Provide the (x, y) coordinate of the cell's center where the given text is located.  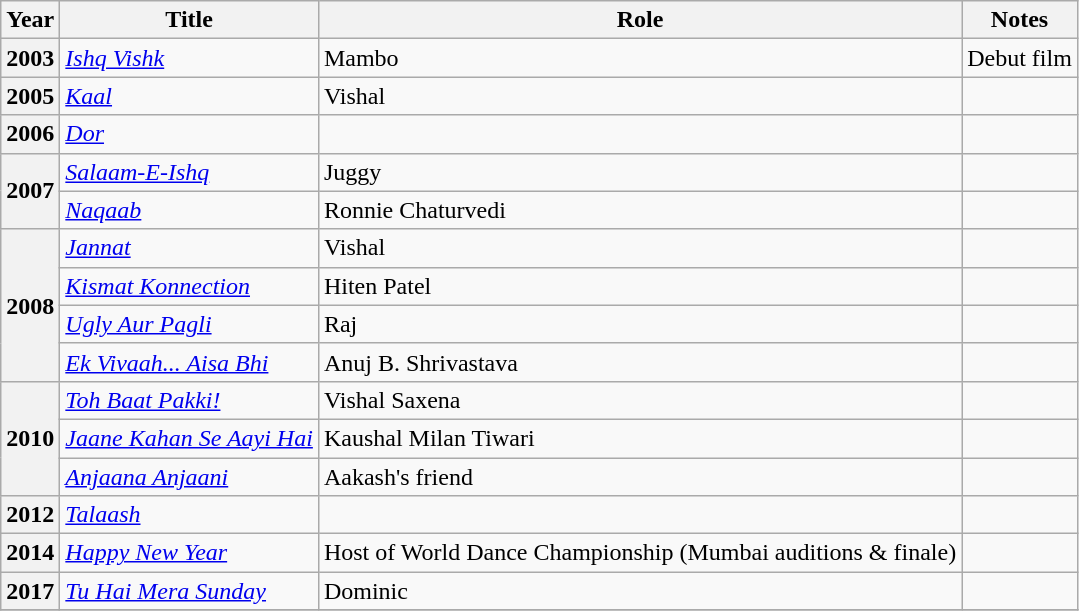
Ek Vivaah... Aisa Bhi (190, 362)
Host of World Dance Championship (Mumbai auditions & finale) (640, 553)
Salaam-E-Ishq (190, 172)
Title (190, 20)
Ishq Vishk (190, 58)
Tu Hai Mera Sunday (190, 591)
Jannat (190, 248)
2012 (30, 515)
Toh Baat Pakki! (190, 400)
Juggy (640, 172)
2006 (30, 134)
Kaushal Milan Tiwari (640, 438)
Hiten Patel (640, 286)
Year (30, 20)
2017 (30, 591)
2007 (30, 191)
Dominic (640, 591)
Debut film (1020, 58)
Naqaab (190, 210)
Vishal Saxena (640, 400)
Dor (190, 134)
Jaane Kahan Se Aayi Hai (190, 438)
Ronnie Chaturvedi (640, 210)
Ugly Aur Pagli (190, 324)
Role (640, 20)
2008 (30, 305)
Talaash (190, 515)
Kismat Konnection (190, 286)
2010 (30, 438)
Aakash's friend (640, 477)
2003 (30, 58)
Mambo (640, 58)
2014 (30, 553)
Raj (640, 324)
Notes (1020, 20)
Kaal (190, 96)
2005 (30, 96)
Anuj B. Shrivastava (640, 362)
Happy New Year (190, 553)
Anjaana Anjaani (190, 477)
